Scan for the cell matching the given text and deliver its (x, y) coordinate at center. 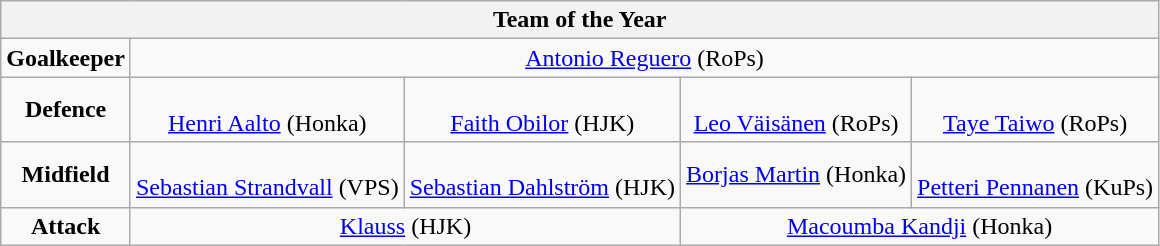
Taye Taiwo (RoPs) (1036, 110)
Antonio Reguero (RoPs) (644, 58)
Sebastian Dahlström (HJK) (542, 174)
Henri Aalto (Honka) (267, 110)
Midfield (66, 174)
Klauss (HJK) (405, 226)
Attack (66, 226)
Defence (66, 110)
Sebastian Strandvall (VPS) (267, 174)
Macoumba Kandji (Honka) (920, 226)
Goalkeeper (66, 58)
Borjas Martin (Honka) (796, 174)
Leo Väisänen (RoPs) (796, 110)
Faith Obilor (HJK) (542, 110)
Petteri Pennanen (KuPs) (1036, 174)
Team of the Year (580, 20)
